From the cell containing the given text, extract its center point as (X, Y) coordinate. 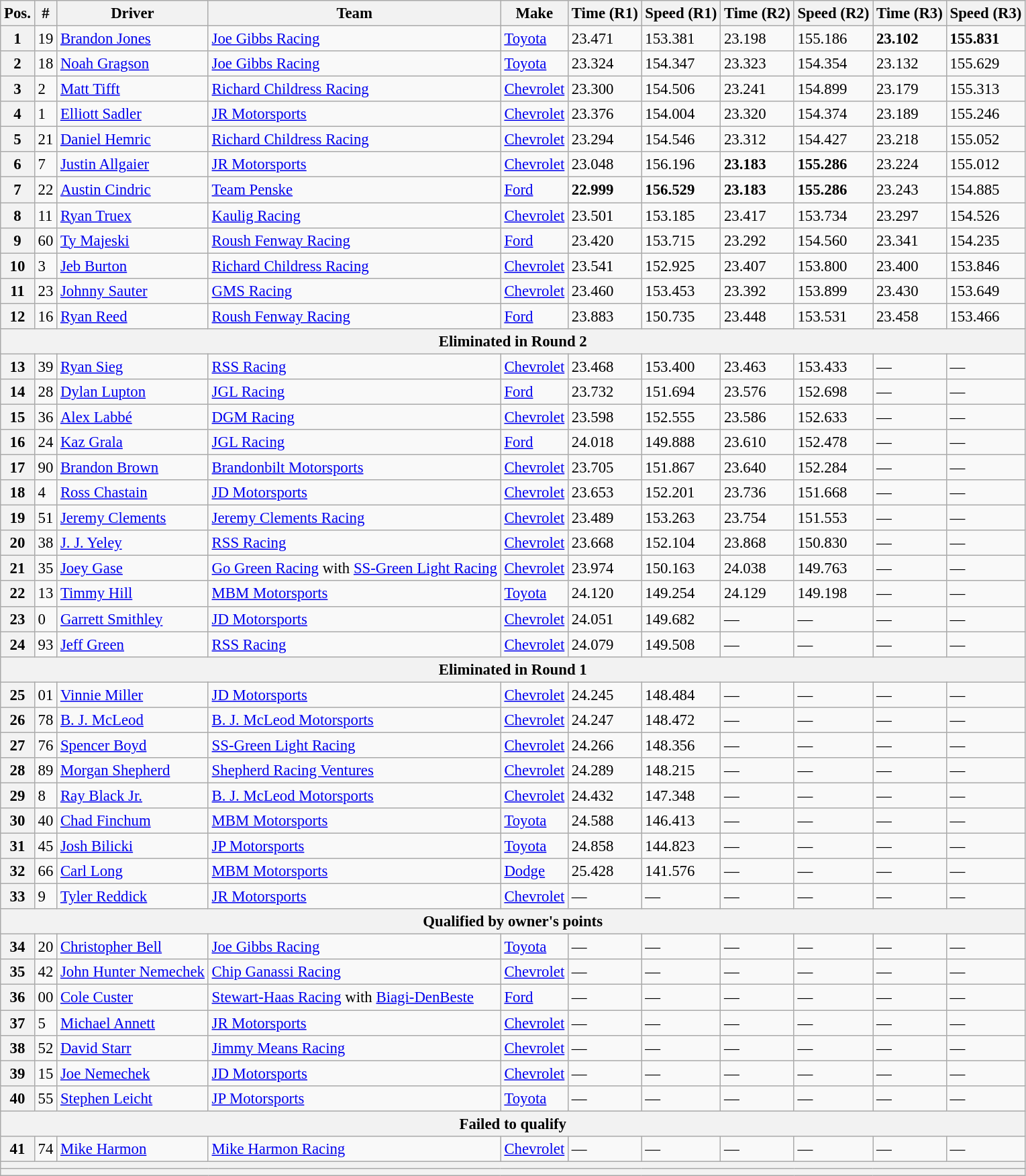
John Hunter Nemechek (133, 973)
25.428 (605, 871)
153.466 (986, 316)
Speed (R3) (986, 13)
23.610 (758, 442)
151.668 (833, 493)
23.448 (758, 316)
23.471 (605, 39)
Jimmy Means Racing (354, 1048)
23.324 (605, 64)
Austin Cindric (133, 190)
Ryan Sieg (133, 366)
155.246 (986, 114)
Ty Majeski (133, 240)
149.508 (681, 644)
154.374 (833, 114)
23.102 (910, 39)
23.407 (758, 266)
23.243 (910, 190)
144.823 (681, 846)
Ross Chastain (133, 493)
25 (17, 695)
Time (R1) (605, 13)
153.649 (986, 291)
Go Green Racing with SS-Green Light Racing (354, 569)
0 (46, 619)
23.241 (758, 89)
01 (46, 695)
152.201 (681, 493)
153.381 (681, 39)
156.196 (681, 164)
37 (17, 1023)
147.348 (681, 795)
23.668 (605, 543)
Qualified by owner's points (513, 922)
154.526 (986, 215)
Speed (R1) (681, 13)
Jeb Burton (133, 266)
153.433 (833, 366)
23.974 (605, 569)
23.653 (605, 493)
24.858 (605, 846)
23.320 (758, 114)
23.705 (605, 468)
24.120 (605, 594)
66 (46, 871)
23.640 (758, 468)
23.297 (910, 215)
Pos. (17, 13)
DGM Racing (354, 417)
Carl Long (133, 871)
32 (17, 871)
23.883 (605, 316)
153.400 (681, 366)
Morgan Shepherd (133, 771)
Josh Bilicki (133, 846)
00 (46, 997)
22.999 (605, 190)
154.899 (833, 89)
24.051 (605, 619)
24.289 (605, 771)
23.420 (605, 240)
Elliott Sadler (133, 114)
14 (17, 392)
29 (17, 795)
154.506 (681, 89)
154.885 (986, 190)
149.198 (833, 594)
24.247 (605, 720)
23.468 (605, 366)
Chip Ganassi Racing (354, 973)
152.698 (833, 392)
152.104 (681, 543)
Timmy Hill (133, 594)
155.052 (986, 140)
153.715 (681, 240)
154.235 (986, 240)
23.312 (758, 140)
10 (17, 266)
Failed to qualify (513, 1124)
23.376 (605, 114)
Speed (R2) (833, 13)
GMS Racing (354, 291)
Joe Nemechek (133, 1073)
90 (46, 468)
23.489 (605, 518)
Make (534, 13)
154.427 (833, 140)
23.132 (910, 64)
153.185 (681, 215)
151.694 (681, 392)
Tyler Reddick (133, 897)
155.313 (986, 89)
154.004 (681, 114)
24.079 (605, 644)
Mike Harmon (133, 1149)
23.868 (758, 543)
23.736 (758, 493)
24.588 (605, 821)
23.392 (758, 291)
SS-Green Light Racing (354, 745)
153.734 (833, 215)
149.888 (681, 442)
55 (46, 1098)
41 (17, 1149)
23.598 (605, 417)
Stewart-Haas Racing with Biagi-DenBeste (354, 997)
Johnny Sauter (133, 291)
Team (354, 13)
154.354 (833, 64)
153.453 (681, 291)
23.198 (758, 39)
154.347 (681, 64)
David Starr (133, 1048)
24.038 (758, 569)
30 (17, 821)
12 (17, 316)
23.576 (758, 392)
23.323 (758, 64)
23.732 (605, 392)
89 (46, 771)
Ryan Reed (133, 316)
23.501 (605, 215)
24.018 (605, 442)
150.830 (833, 543)
33 (17, 897)
Alex Labbé (133, 417)
149.254 (681, 594)
152.478 (833, 442)
152.555 (681, 417)
23.224 (910, 164)
93 (46, 644)
155.831 (986, 39)
24.432 (605, 795)
Mike Harmon Racing (354, 1149)
23.300 (605, 89)
24.129 (758, 594)
152.925 (681, 266)
Kaulig Racing (354, 215)
23.218 (910, 140)
51 (46, 518)
150.163 (681, 569)
Ray Black Jr. (133, 795)
# (46, 13)
151.867 (681, 468)
Justin Allgaier (133, 164)
Michael Annett (133, 1023)
23.460 (605, 291)
26 (17, 720)
23.463 (758, 366)
Jeremy Clements (133, 518)
23.417 (758, 215)
Dylan Lupton (133, 392)
149.682 (681, 619)
153.800 (833, 266)
Brandon Brown (133, 468)
152.633 (833, 417)
148.484 (681, 695)
148.215 (681, 771)
78 (46, 720)
Time (R3) (910, 13)
Joey Gase (133, 569)
153.846 (986, 266)
152.284 (833, 468)
23.458 (910, 316)
Noah Gragson (133, 64)
23.292 (758, 240)
151.553 (833, 518)
Brandon Jones (133, 39)
42 (46, 973)
Dodge (534, 871)
155.629 (986, 64)
Team Penske (354, 190)
74 (46, 1149)
27 (17, 745)
Time (R2) (758, 13)
Spencer Boyd (133, 745)
149.763 (833, 569)
23.586 (758, 417)
154.546 (681, 140)
23.400 (910, 266)
Stephen Leicht (133, 1098)
Eliminated in Round 2 (513, 342)
141.576 (681, 871)
Kaz Grala (133, 442)
Daniel Hemric (133, 140)
Jeremy Clements Racing (354, 518)
148.472 (681, 720)
Matt Tifft (133, 89)
Vinnie Miller (133, 695)
Shepherd Racing Ventures (354, 771)
31 (17, 846)
6 (17, 164)
Christopher Bell (133, 947)
23.541 (605, 266)
23.179 (910, 89)
Cole Custer (133, 997)
23.341 (910, 240)
52 (46, 1048)
45 (46, 846)
Driver (133, 13)
156.529 (681, 190)
Ryan Truex (133, 215)
B. J. McLeod (133, 720)
155.186 (833, 39)
23.754 (758, 518)
150.735 (681, 316)
76 (46, 745)
Brandonbilt Motorsports (354, 468)
153.899 (833, 291)
153.531 (833, 316)
17 (17, 468)
148.356 (681, 745)
23.430 (910, 291)
23.294 (605, 140)
146.413 (681, 821)
34 (17, 947)
23.048 (605, 164)
Eliminated in Round 1 (513, 669)
23.189 (910, 114)
153.263 (681, 518)
155.012 (986, 164)
60 (46, 240)
154.560 (833, 240)
Garrett Smithley (133, 619)
J. J. Yeley (133, 543)
24.266 (605, 745)
24.245 (605, 695)
Jeff Green (133, 644)
Chad Finchum (133, 821)
